From the cell containing the given text, extract its center point as (x, y) coordinate. 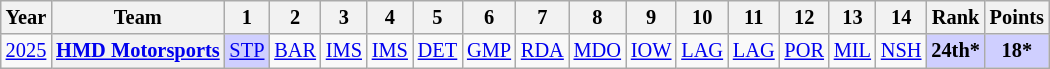
9 (651, 17)
3 (344, 17)
Rank (955, 17)
POR (804, 51)
Year (26, 17)
4 (390, 17)
STP (248, 51)
Team (138, 17)
RDA (542, 51)
DET (438, 51)
2025 (26, 51)
18* (1017, 51)
8 (598, 17)
14 (901, 17)
Points (1017, 17)
2 (295, 17)
6 (489, 17)
13 (852, 17)
NSH (901, 51)
MDO (598, 51)
12 (804, 17)
11 (754, 17)
7 (542, 17)
MIL (852, 51)
HMD Motorsports (138, 51)
10 (702, 17)
GMP (489, 51)
IOW (651, 51)
BAR (295, 51)
1 (248, 17)
24th* (955, 51)
5 (438, 17)
